Determine the [X, Y] coordinate at the center of the cell enclosing the given text.  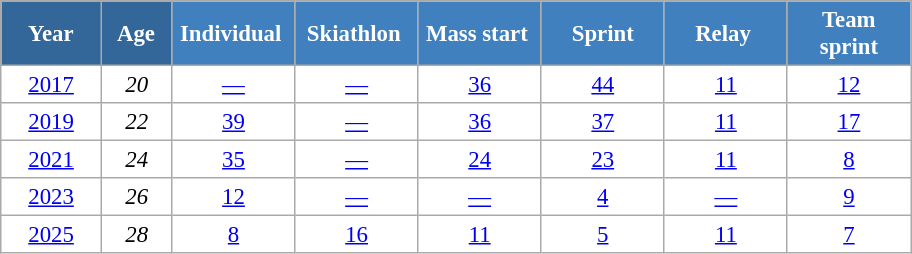
39 [234, 122]
4 [602, 197]
Sprint [602, 34]
22 [136, 122]
2021 [52, 160]
28 [136, 235]
20 [136, 85]
2023 [52, 197]
Age [136, 34]
2019 [52, 122]
16 [356, 235]
26 [136, 197]
17 [848, 122]
Skiathlon [356, 34]
5 [602, 235]
Year [52, 34]
2025 [52, 235]
Mass start [480, 34]
7 [848, 235]
Team sprint [848, 34]
2017 [52, 85]
Relay [726, 34]
9 [848, 197]
37 [602, 122]
35 [234, 160]
23 [602, 160]
44 [602, 85]
Individual [234, 34]
